Locate the cell with the specified text and output its (x, y) center coordinate. 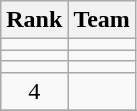
Team (102, 20)
Rank (34, 20)
4 (34, 91)
